Detect which cell encompasses the target text, then output its (x, y) center coordinate. 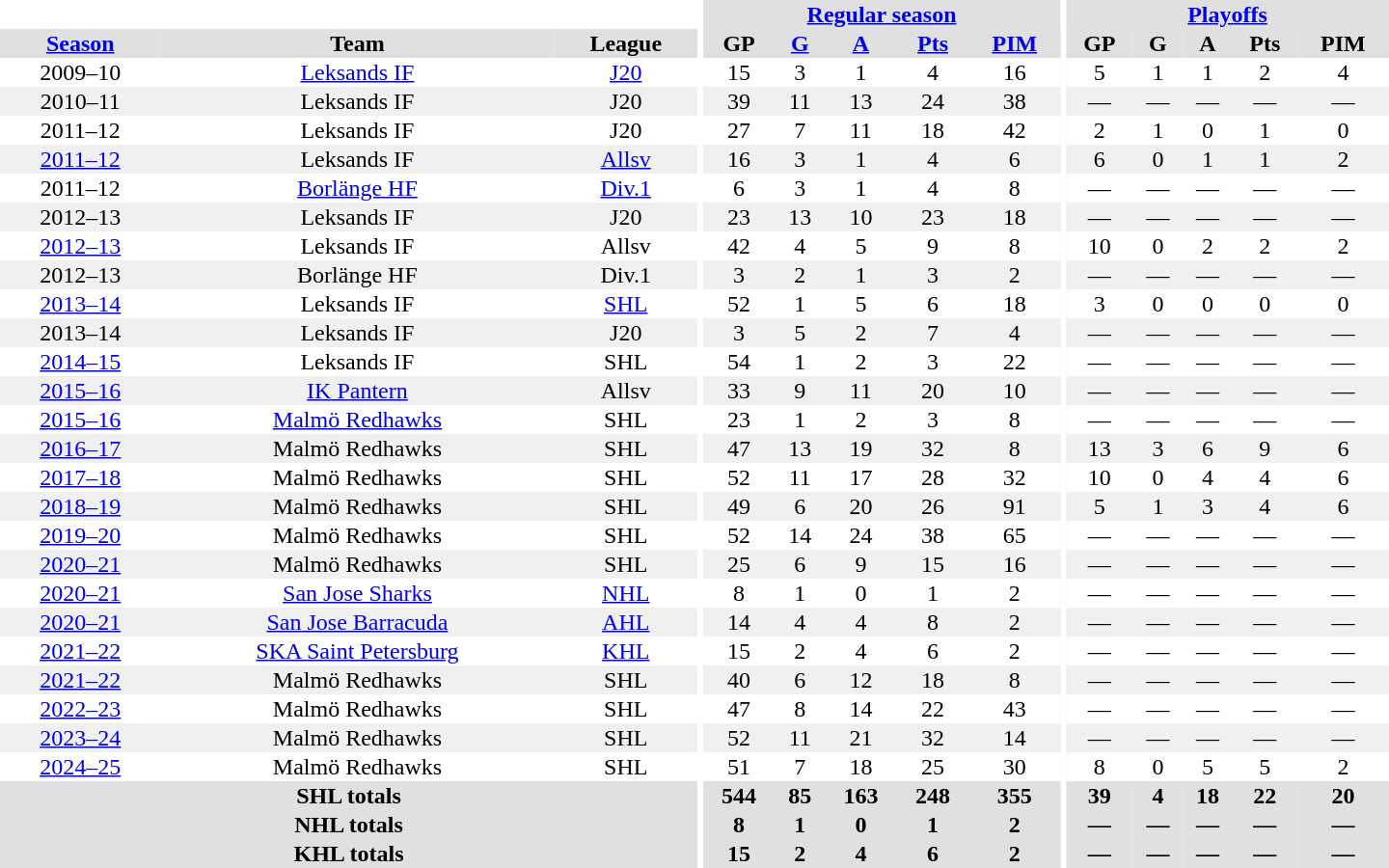
NHL (625, 593)
12 (860, 680)
19 (860, 448)
2014–15 (80, 362)
163 (860, 796)
Team (357, 43)
544 (739, 796)
San Jose Barracuda (357, 622)
NHL totals (349, 825)
2009–10 (80, 72)
65 (1015, 535)
30 (1015, 767)
2016–17 (80, 448)
2019–20 (80, 535)
KHL totals (349, 854)
21 (860, 738)
248 (934, 796)
SKA Saint Petersburg (357, 651)
85 (800, 796)
28 (934, 477)
League (625, 43)
355 (1015, 796)
Season (80, 43)
Playoffs (1227, 14)
91 (1015, 506)
51 (739, 767)
AHL (625, 622)
2017–18 (80, 477)
40 (739, 680)
26 (934, 506)
33 (739, 391)
2010–11 (80, 101)
IK Pantern (357, 391)
San Jose Sharks (357, 593)
2018–19 (80, 506)
Regular season (882, 14)
2024–25 (80, 767)
43 (1015, 709)
49 (739, 506)
2023–24 (80, 738)
2022–23 (80, 709)
SHL totals (349, 796)
54 (739, 362)
27 (739, 130)
KHL (625, 651)
17 (860, 477)
